Detect which cell encompasses the target text, then output its [x, y] center coordinate. 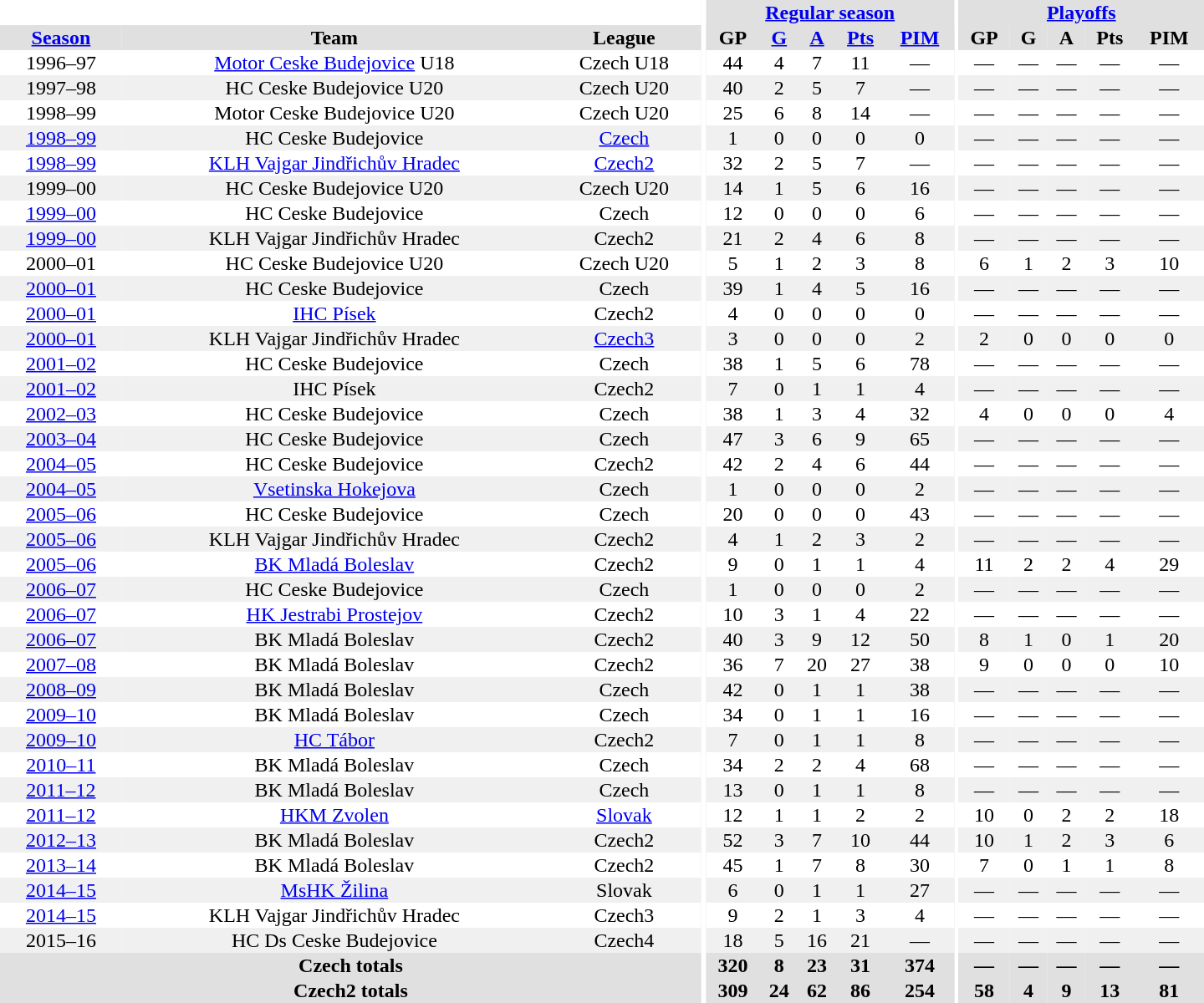
2013–14 [61, 865]
1997–98 [61, 88]
2015–16 [61, 940]
Playoffs [1082, 13]
36 [732, 664]
22 [920, 614]
Team [334, 38]
HK Jestrabi Prostejov [334, 614]
23 [816, 965]
86 [861, 990]
HKM Zvolen [334, 815]
1996–97 [61, 63]
Season [61, 38]
2008–09 [61, 690]
320 [732, 965]
HC Tábor [334, 740]
68 [920, 765]
81 [1169, 990]
374 [920, 965]
2010–11 [61, 765]
78 [920, 364]
MsHK Žilina [334, 890]
29 [1169, 564]
43 [920, 514]
League [624, 38]
52 [732, 840]
Motor Ceske Budejovice U20 [334, 113]
2002–03 [61, 414]
Motor Ceske Budejovice U18 [334, 63]
Regular season [830, 13]
50 [920, 639]
Czech4 [624, 940]
24 [779, 990]
58 [985, 990]
309 [732, 990]
39 [732, 288]
Czech U18 [624, 63]
25 [732, 113]
2007–08 [61, 664]
2012–13 [61, 840]
45 [732, 865]
65 [920, 439]
2003–04 [61, 439]
Czech totals [351, 965]
Czech2 totals [351, 990]
254 [920, 990]
Vsetinska Hokejova [334, 489]
30 [920, 865]
62 [816, 990]
31 [861, 965]
HC Ds Ceske Budejovice [334, 940]
47 [732, 439]
